Provide the (X, Y) coordinate of the cell's center where the given text is located.  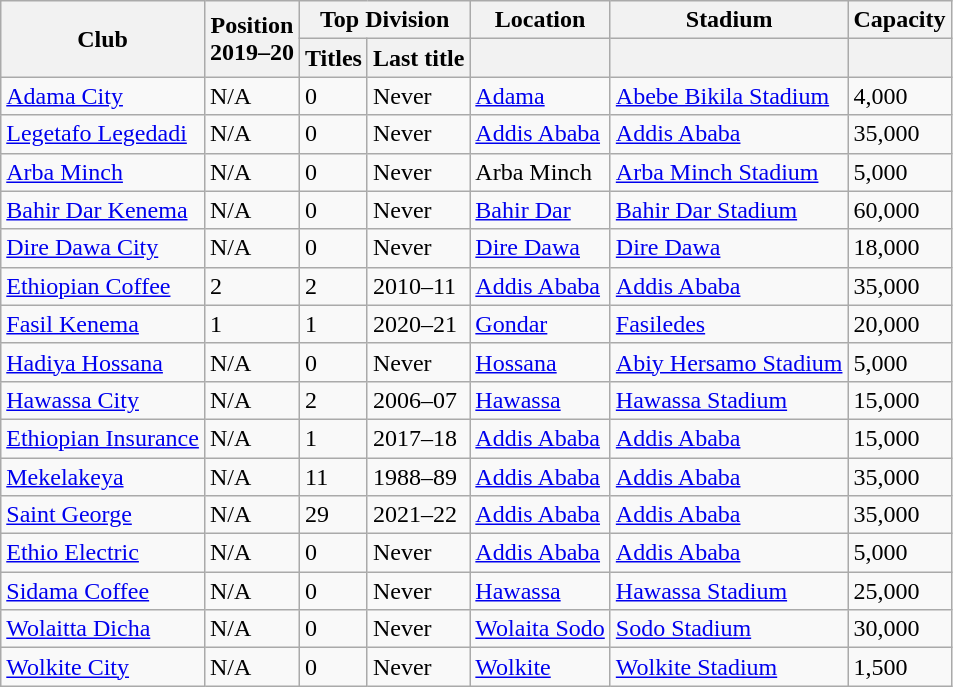
30,000 (900, 629)
Sidama Coffee (103, 591)
Fasil Kenema (103, 324)
2010–11 (418, 286)
Ethiopian Coffee (103, 286)
Fasiledes (729, 324)
Top Division (384, 20)
Bahir Dar Stadium (729, 210)
Adama City (103, 96)
2021–22 (418, 515)
Ethiopian Insurance (103, 438)
Stadium (729, 20)
Wolkite Stadium (729, 667)
1988–89 (418, 477)
Capacity (900, 20)
4,000 (900, 96)
2020–21 (418, 324)
Location (540, 20)
Bahir Dar (540, 210)
Wolkite City (103, 667)
2006–07 (418, 400)
25,000 (900, 591)
Abiy Hersamo Stadium (729, 362)
Mekelakeya (103, 477)
Last title (418, 58)
Club (103, 39)
Hawassa City (103, 400)
Adama (540, 96)
Wolkite (540, 667)
Titles (333, 58)
11 (333, 477)
Abebe Bikila Stadium (729, 96)
Dire Dawa City (103, 248)
29 (333, 515)
Sodo Stadium (729, 629)
Hadiya Hossana (103, 362)
2017–18 (418, 438)
Ethio Electric (103, 553)
Gondar (540, 324)
18,000 (900, 248)
Arba Minch Stadium (729, 172)
20,000 (900, 324)
Bahir Dar Kenema (103, 210)
Wolaita Sodo (540, 629)
Hossana (540, 362)
Wolaitta Dicha (103, 629)
Position2019–20 (252, 39)
60,000 (900, 210)
Legetafo Legedadi (103, 134)
1,500 (900, 667)
Saint George (103, 515)
